Find where the given text appears and provide that cell's center as (X, Y) coordinate. 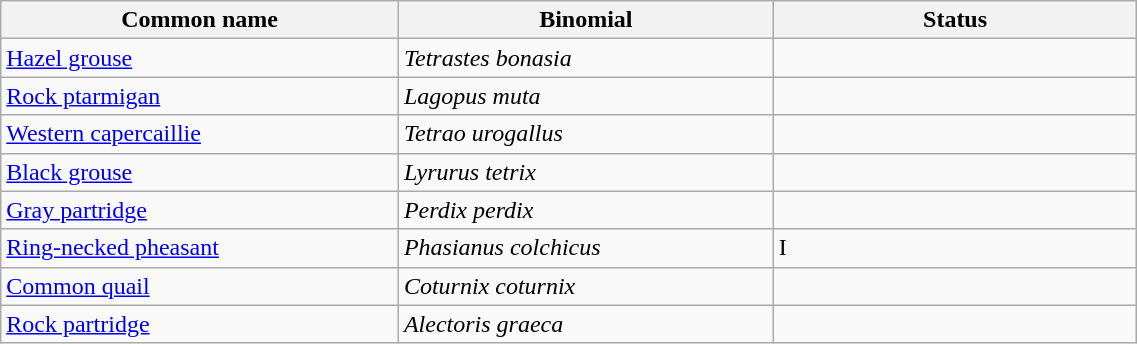
I (955, 248)
Common name (200, 20)
Lyrurus tetrix (586, 172)
Phasianus colchicus (586, 248)
Black grouse (200, 172)
Status (955, 20)
Hazel grouse (200, 58)
Alectoris graeca (586, 324)
Tetrao urogallus (586, 134)
Binomial (586, 20)
Tetrastes bonasia (586, 58)
Western capercaillie (200, 134)
Perdix perdix (586, 210)
Rock partridge (200, 324)
Coturnix coturnix (586, 286)
Common quail (200, 286)
Lagopus muta (586, 96)
Ring-necked pheasant (200, 248)
Gray partridge (200, 210)
Rock ptarmigan (200, 96)
